For the text-containing cell, return its midpoint in (x, y) coordinate format. 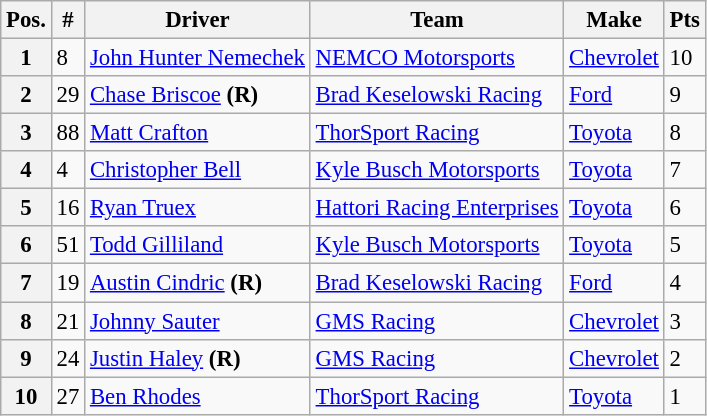
29 (68, 95)
Pos. (26, 20)
19 (68, 283)
Hattori Racing Enterprises (437, 208)
Ryan Truex (198, 208)
Make (614, 20)
# (68, 20)
Johnny Sauter (198, 321)
Team (437, 20)
Todd Gilliland (198, 245)
Christopher Bell (198, 170)
88 (68, 133)
27 (68, 396)
16 (68, 208)
51 (68, 245)
Chase Briscoe (R) (198, 95)
Pts (684, 20)
NEMCO Motorsports (437, 58)
Justin Haley (R) (198, 358)
24 (68, 358)
Matt Crafton (198, 133)
John Hunter Nemechek (198, 58)
Austin Cindric (R) (198, 283)
Driver (198, 20)
Ben Rhodes (198, 396)
21 (68, 321)
